Determine the (x, y) coordinate at the center of the cell enclosing the given text.  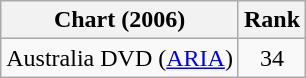
Rank (272, 20)
Australia DVD (ARIA) (120, 58)
Chart (2006) (120, 20)
34 (272, 58)
